Provide the [X, Y] coordinate of the cell's center where the given text is located.  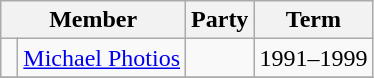
Member [94, 20]
1991–1999 [314, 58]
Term [314, 20]
Michael Photios [102, 58]
Party [220, 20]
